Identify which cell holds the provided text, then report its [X, Y] central coordinate. 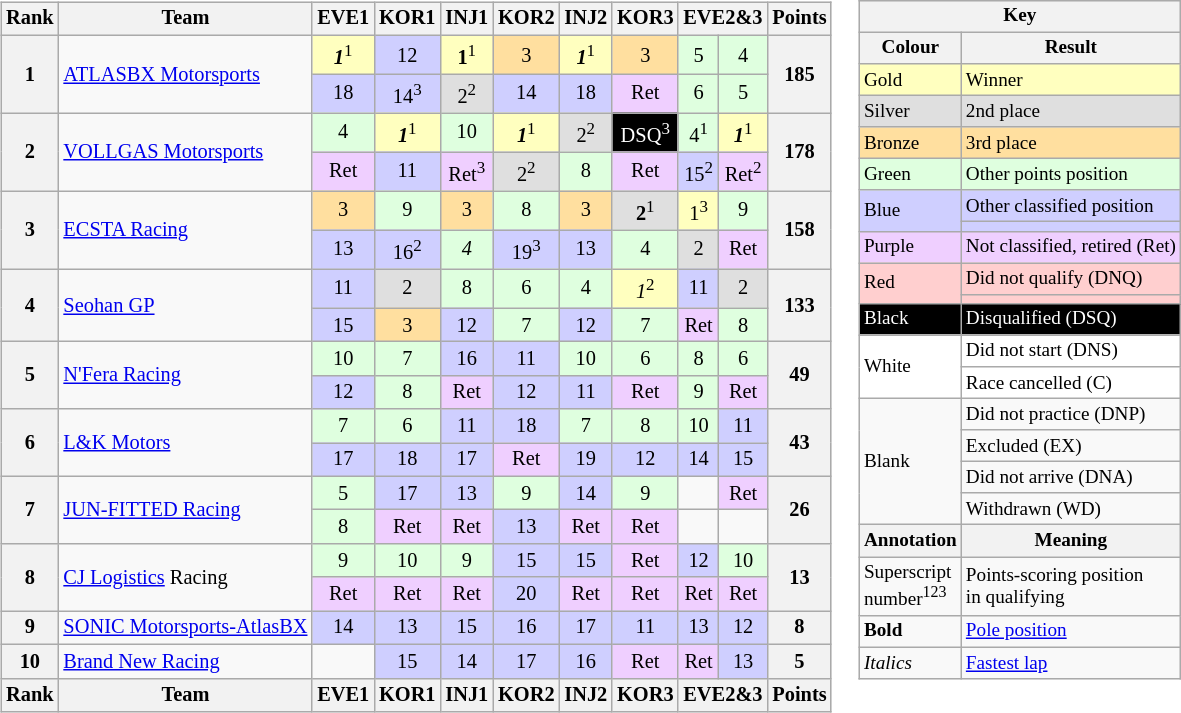
Excluded (EX) [1070, 446]
Annotation [910, 541]
Did not start (DNS) [1070, 351]
19 [586, 460]
49 [799, 376]
Silver [910, 111]
Other points position [1070, 175]
Disqualified (DSQ) [1070, 319]
Winner [1070, 80]
CJ Logistics Racing [186, 578]
Green [910, 175]
133 [799, 306]
3rd place [1070, 143]
SONIC Motorsports-AtlasBX [186, 628]
143 [407, 94]
L&K Motors [186, 442]
Blank [910, 462]
ECSTA Racing [186, 230]
N'Fera Racing [186, 376]
Gold [910, 80]
193 [526, 250]
Pole position [1070, 632]
ATLASBX Motorsports [186, 74]
Seohan GP [186, 306]
Did not qualify (DNQ) [1070, 279]
43 [799, 442]
Bronze [910, 143]
Colour [910, 48]
Did not arrive (DNA) [1070, 478]
20 [526, 594]
26 [799, 510]
2nd place [1070, 111]
Points-scoring positionin qualifying [1070, 586]
Fastest lap [1070, 663]
158 [799, 230]
Ret3 [466, 172]
Key [1020, 16]
Ret2 [744, 172]
Purple [910, 247]
Withdrawn (WD) [1070, 509]
Superscriptnumber123 [910, 586]
Italics [910, 663]
Bold [910, 632]
Other classified position [1070, 206]
Brand New Racing [186, 662]
21 [645, 210]
Meaning [1070, 541]
Race cancelled (C) [1070, 383]
Black [910, 319]
152 [698, 172]
White [910, 366]
41 [698, 132]
185 [799, 74]
Red [910, 284]
DSQ3 [645, 132]
178 [799, 152]
Result [1070, 48]
Blue [910, 210]
VOLLGAS Motorsports [186, 152]
Did not practice (DNP) [1070, 414]
1 [30, 74]
JUN-FITTED Racing [186, 510]
Not classified, retired (Ret) [1070, 247]
162 [407, 250]
